Extract the (x, y) coordinate from the center of the cell holding the provided text.  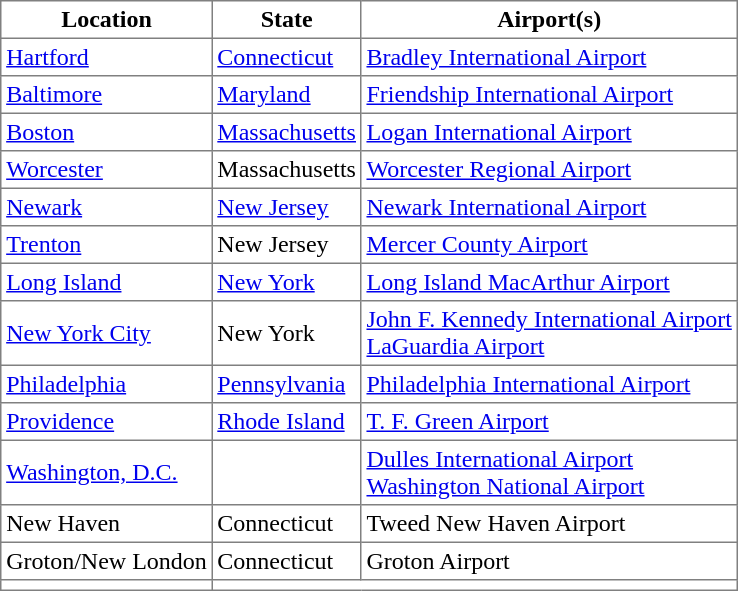
T. F. Green Airport (549, 422)
Logan International Airport (549, 132)
Baltimore (106, 95)
Philadelphia International Airport (549, 384)
John F. Kennedy International AirportLaGuardia Airport (549, 333)
Groton/New London (106, 561)
Location (106, 20)
Friendship International Airport (549, 95)
Groton Airport (549, 561)
New York City (106, 333)
New Haven (106, 524)
Airport(s) (549, 20)
Maryland (286, 95)
Worcester (106, 170)
Boston (106, 132)
Mercer County Airport (549, 245)
Trenton (106, 245)
Pennsylvania (286, 384)
Newark (106, 207)
Newark International Airport (549, 207)
Hartford (106, 57)
Tweed New Haven Airport (549, 524)
Washington, D.C. (106, 472)
Rhode Island (286, 422)
Dulles International AirportWashington National Airport (549, 472)
Long Island (106, 282)
Bradley International Airport (549, 57)
Long Island MacArthur Airport (549, 282)
Providence (106, 422)
State (286, 20)
Worcester Regional Airport (549, 170)
Philadelphia (106, 384)
